Capture the cell that displays the provided text and extract its (X, Y) central coordinate. 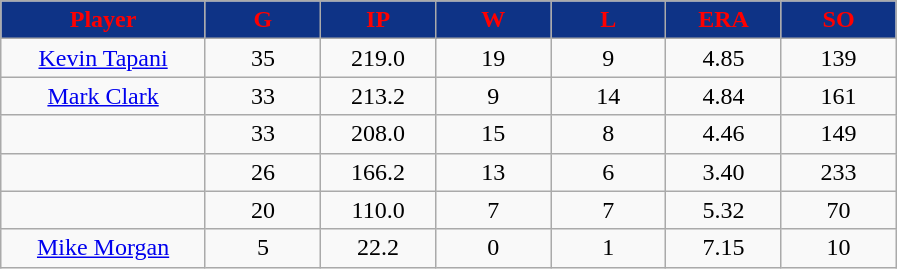
22.2 (378, 248)
219.0 (378, 58)
7.15 (724, 248)
4.85 (724, 58)
0 (494, 248)
110.0 (378, 210)
4.46 (724, 134)
15 (494, 134)
208.0 (378, 134)
13 (494, 172)
166.2 (378, 172)
70 (838, 210)
IP (378, 20)
233 (838, 172)
8 (608, 134)
35 (262, 58)
Mark Clark (104, 96)
3.40 (724, 172)
1 (608, 248)
161 (838, 96)
149 (838, 134)
213.2 (378, 96)
Mike Morgan (104, 248)
5 (262, 248)
139 (838, 58)
6 (608, 172)
19 (494, 58)
ERA (724, 20)
G (262, 20)
4.84 (724, 96)
14 (608, 96)
W (494, 20)
L (608, 20)
Player (104, 20)
SO (838, 20)
5.32 (724, 210)
26 (262, 172)
Kevin Tapani (104, 58)
20 (262, 210)
10 (838, 248)
